Output the [x, y] coordinate of the center of the cell containing the given text.  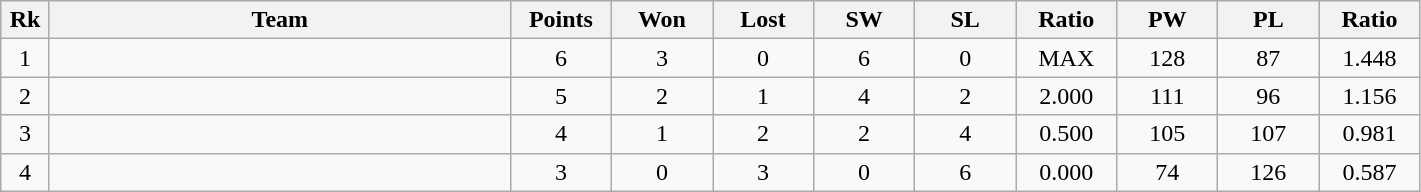
SW [864, 20]
128 [1168, 58]
87 [1268, 58]
111 [1168, 96]
Rk [26, 20]
126 [1268, 172]
Team [280, 20]
MAX [1066, 58]
74 [1168, 172]
1.448 [1370, 58]
SL [966, 20]
Points [560, 20]
107 [1268, 134]
0.500 [1066, 134]
96 [1268, 96]
Lost [762, 20]
105 [1168, 134]
2.000 [1066, 96]
PW [1168, 20]
0.981 [1370, 134]
1.156 [1370, 96]
PL [1268, 20]
0.000 [1066, 172]
5 [560, 96]
0.587 [1370, 172]
Won [662, 20]
